Locate the cell with the specified text and output its [X, Y] center coordinate. 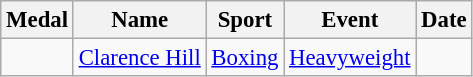
Boxing [245, 58]
Date [444, 20]
Event [350, 20]
Clarence Hill [140, 58]
Name [140, 20]
Sport [245, 20]
Medal [38, 20]
Heavyweight [350, 58]
